For the text-containing cell, return its midpoint in (X, Y) coordinate format. 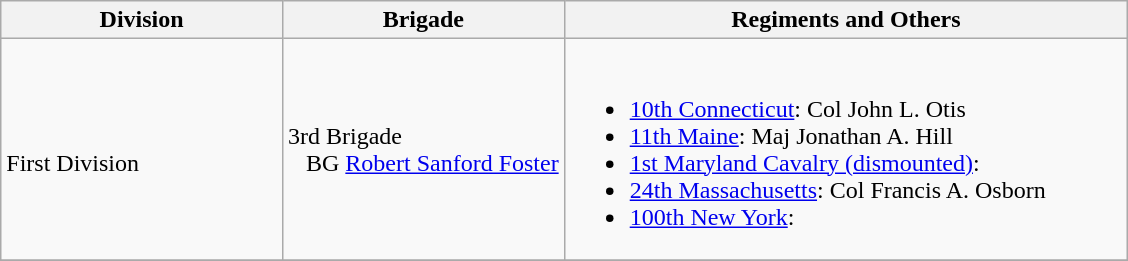
Regiments and Others (846, 20)
First Division (142, 150)
3rd Brigade BG Robert Sanford Foster (423, 150)
Division (142, 20)
Brigade (423, 20)
